Provide the [X, Y] coordinate of the cell's center where the given text is located.  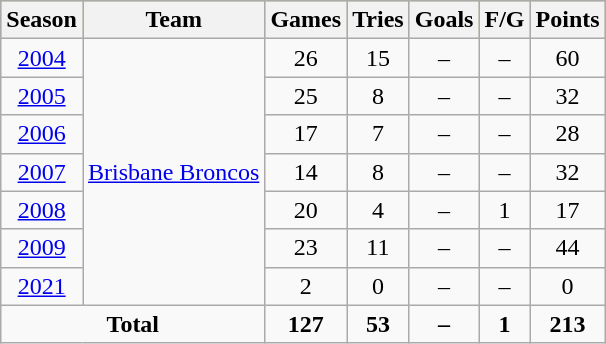
4 [378, 210]
Tries [378, 20]
25 [306, 96]
2021 [42, 286]
26 [306, 58]
Team [173, 20]
11 [378, 248]
23 [306, 248]
2008 [42, 210]
7 [378, 134]
Points [568, 20]
2009 [42, 248]
2005 [42, 96]
60 [568, 58]
2006 [42, 134]
2007 [42, 172]
F/G [504, 20]
20 [306, 210]
Goals [444, 20]
14 [306, 172]
Brisbane Broncos [173, 172]
2 [306, 286]
Games [306, 20]
44 [568, 248]
53 [378, 324]
28 [568, 134]
127 [306, 324]
2004 [42, 58]
213 [568, 324]
Total [133, 324]
Season [42, 20]
15 [378, 58]
